Return the (X, Y) coordinate for the center point of the cell that contains the specified text.  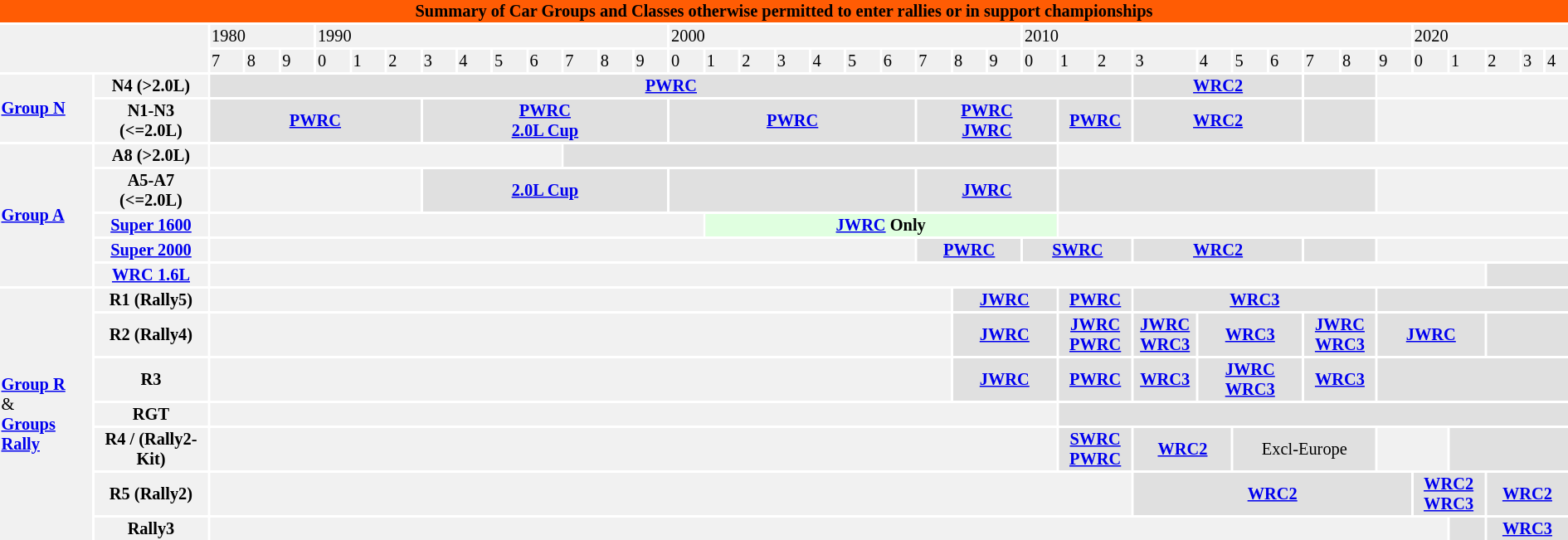
R5 (Rally2) (151, 494)
R2 (Rally4) (151, 335)
R3 (151, 380)
PWRCJWRC (987, 121)
1980 (262, 36)
JWRCPWRC (1095, 335)
2000 (846, 36)
Super 2000 (151, 251)
PWRC2.0L Cup (544, 121)
A5-A7 (<=2.0L) (151, 191)
R1 (Rally5) (151, 300)
Excl-Europe (1304, 450)
Group R&Groups Rally (46, 415)
2020 (1490, 36)
Group A (46, 216)
WRC 1.6L (151, 275)
SWRCPWRC (1095, 450)
RGT (151, 415)
Group N (46, 108)
Super 1600 (151, 226)
N4 (>2.0L) (151, 86)
Rally3 (151, 529)
WRC2WRC3 (1449, 494)
1990 (491, 36)
N1-N3 (<=2.0L) (151, 121)
Summary of Car Groups and Classes otherwise permitted to enter rallies or in support championships (784, 12)
R4 / (Rally2-Kit) (151, 450)
SWRC (1078, 251)
A8 (>2.0L) (151, 156)
2.0L Cup (544, 191)
JWRC Only (881, 226)
2010 (1218, 36)
